Search for the cell housing the specified text and yield its [x, y] center coordinate. 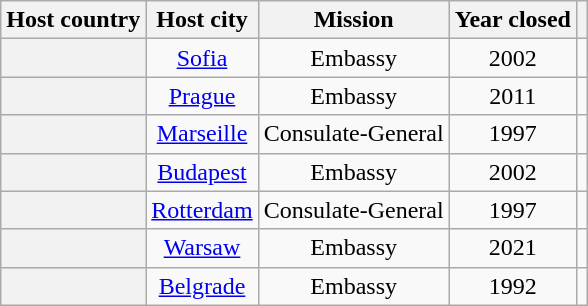
Host city [202, 20]
Belgrade [202, 286]
Prague [202, 96]
2011 [512, 96]
Mission [354, 20]
Host country [74, 20]
Warsaw [202, 248]
Sofia [202, 58]
2021 [512, 248]
Marseille [202, 134]
Rotterdam [202, 210]
Budapest [202, 172]
1992 [512, 286]
Year closed [512, 20]
